Pinpoint the cell where the given text exists, returning its (x, y) midpoint coordinate. 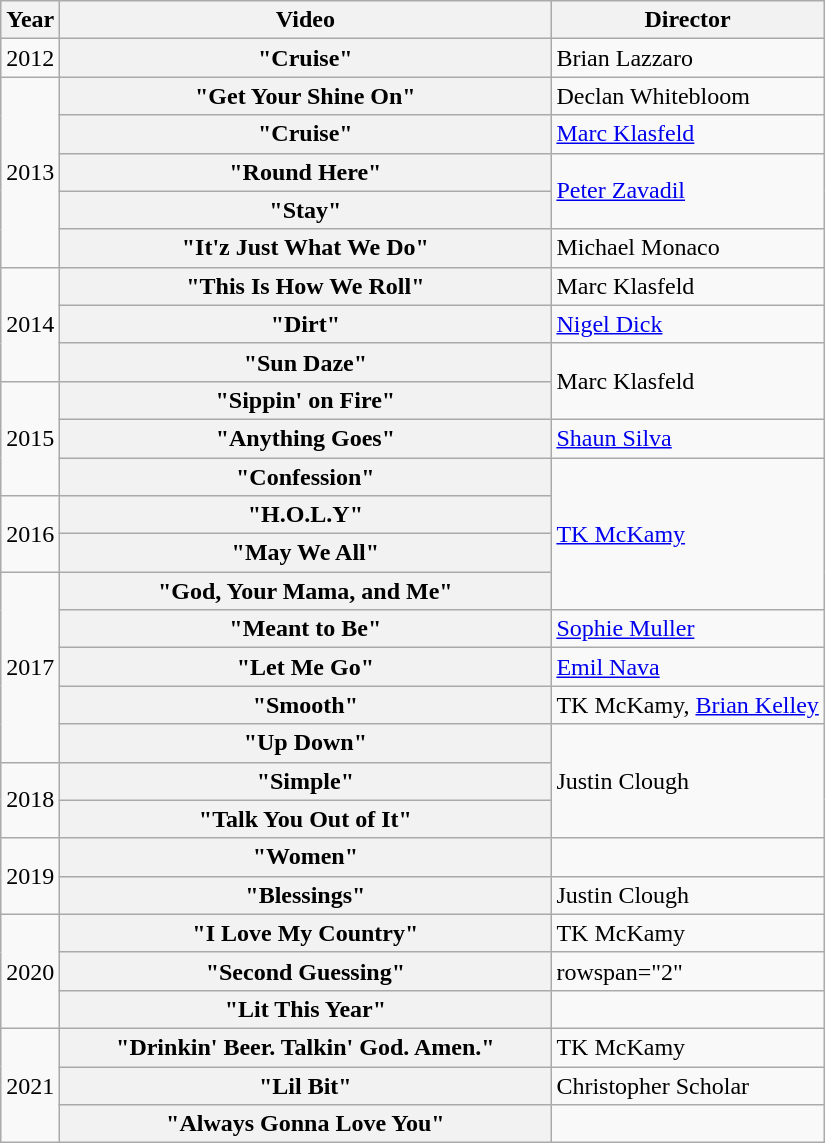
"Smooth" (306, 705)
"Blessings" (306, 895)
"Sippin' on Fire" (306, 400)
"God, Your Mama, and Me" (306, 591)
2015 (30, 438)
Sophie Muller (688, 629)
"Women" (306, 857)
"Let Me Go" (306, 667)
"Confession" (306, 477)
2021 (30, 1085)
2016 (30, 534)
Year (30, 20)
"H.O.L.Y" (306, 515)
rowspan="2" (688, 971)
Peter Zavadil (688, 191)
"Meant to Be" (306, 629)
Shaun Silva (688, 438)
"Always Gonna Love You" (306, 1124)
"Sun Daze" (306, 362)
Christopher Scholar (688, 1085)
Director (688, 20)
"Lit This Year" (306, 1009)
Michael Monaco (688, 248)
2018 (30, 800)
Emil Nava (688, 667)
"Lil Bit" (306, 1085)
"Talk You Out of It" (306, 819)
"This Is How We Roll" (306, 286)
"Second Guessing" (306, 971)
2017 (30, 667)
"Stay" (306, 210)
2013 (30, 172)
"May We All" (306, 553)
"Anything Goes" (306, 438)
"Simple" (306, 781)
Nigel Dick (688, 324)
Video (306, 20)
TK McKamy, Brian Kelley (688, 705)
Brian Lazzaro (688, 58)
"Round Here" (306, 172)
Declan Whitebloom (688, 96)
2019 (30, 876)
"Dirt" (306, 324)
"It'z Just What We Do" (306, 248)
2012 (30, 58)
"Up Down" (306, 743)
"I Love My Country" (306, 933)
2014 (30, 324)
2020 (30, 971)
"Get Your Shine On" (306, 96)
"Drinkin' Beer. Talkin' God. Amen." (306, 1047)
